Output the [X, Y] coordinate of the center of the cell containing the given text.  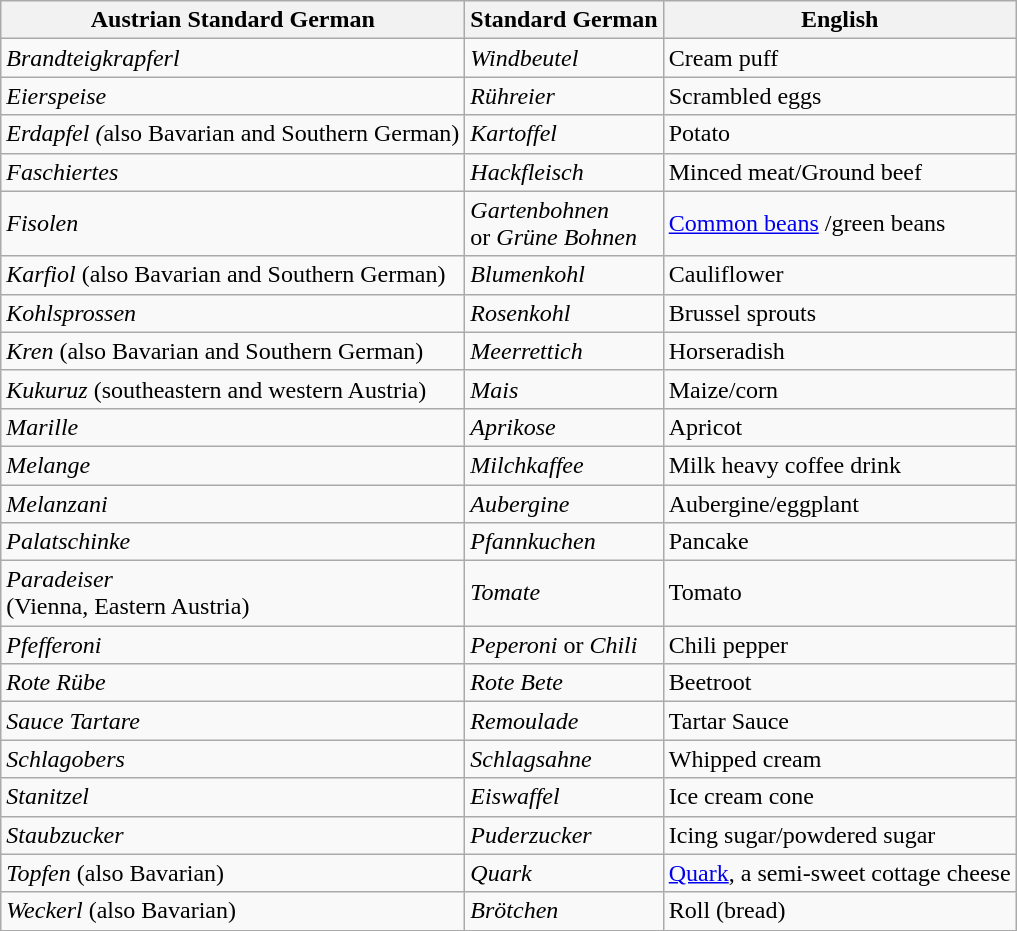
Pfannkuchen [564, 542]
Rote Rübe [233, 683]
Cauliflower [840, 275]
Milchkaffee [564, 465]
English [840, 20]
Remoulade [564, 721]
Schlagsahne [564, 759]
Brötchen [564, 911]
Aprikose [564, 427]
Sauce Tartare [233, 721]
Brussel sprouts [840, 313]
Schlagobers [233, 759]
Fisolen [233, 224]
Erdapfel (also Bavarian and Southern German) [233, 134]
Rote Bete [564, 683]
Mais [564, 389]
Chili pepper [840, 645]
Melanzani [233, 503]
Kren (also Bavarian and Southern German) [233, 351]
Roll (bread) [840, 911]
Whipped cream [840, 759]
Kohlsprossen [233, 313]
Windbeutel [564, 58]
Tomate [564, 594]
Hackfleisch [564, 172]
Apricot [840, 427]
Scrambled eggs [840, 96]
Potato [840, 134]
Aubergine/eggplant [840, 503]
Faschiertes [233, 172]
Maize/corn [840, 389]
Kartoffel [564, 134]
Common beans /green beans [840, 224]
Quark, a semi-sweet cottage cheese [840, 873]
Marille [233, 427]
Eierspeise [233, 96]
Weckerl (also Bavarian) [233, 911]
Stanitzel [233, 797]
Blumenkohl [564, 275]
Aubergine [564, 503]
Kukuruz (southeastern and western Austria) [233, 389]
Quark [564, 873]
Cream puff [840, 58]
Meerrettich [564, 351]
Gartenbohnen or Grüne Bohnen [564, 224]
Austrian Standard German [233, 20]
Puderzucker [564, 835]
Tartar Sauce [840, 721]
Beetroot [840, 683]
Karfiol (also Bavarian and Southern German) [233, 275]
Staubzucker [233, 835]
Paradeiser (Vienna, Eastern Austria) [233, 594]
Topfen (also Bavarian) [233, 873]
Pfefferoni [233, 645]
Milk heavy coffee drink [840, 465]
Brandteigkrapferl [233, 58]
Eiswaffel [564, 797]
Melange [233, 465]
Icing sugar/powdered sugar [840, 835]
Minced meat/Ground beef [840, 172]
Rühreier [564, 96]
Pancake [840, 542]
Palatschinke [233, 542]
Ice cream cone [840, 797]
Peperoni or Chili [564, 645]
Standard German [564, 20]
Tomato [840, 594]
Rosenkohl [564, 313]
Horseradish [840, 351]
